Locate the cell with the specified text and output its [X, Y] center coordinate. 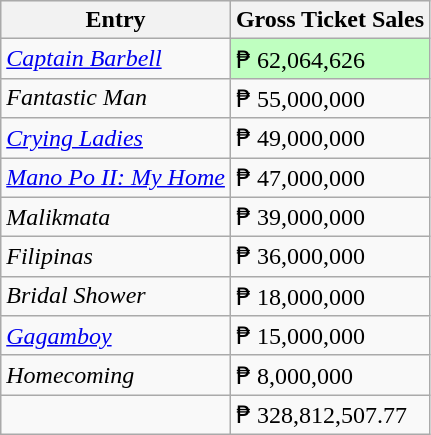
Bridal Shower [116, 296]
₱ 49,000,000 [330, 138]
Fantastic Man [116, 98]
Gross Ticket Sales [330, 20]
₱ 55,000,000 [330, 98]
Malikmata [116, 217]
₱ 15,000,000 [330, 336]
Filipinas [116, 257]
₱ 328,812,507.77 [330, 415]
Mano Po II: My Home [116, 178]
₱ 62,064,626 [330, 59]
₱ 8,000,000 [330, 375]
Gagamboy [116, 336]
Entry [116, 20]
₱ 39,000,000 [330, 217]
₱ 18,000,000 [330, 296]
Crying Ladies [116, 138]
₱ 47,000,000 [330, 178]
Captain Barbell [116, 59]
Homecoming [116, 375]
₱ 36,000,000 [330, 257]
